Detect which cell encompasses the target text, then output its [x, y] center coordinate. 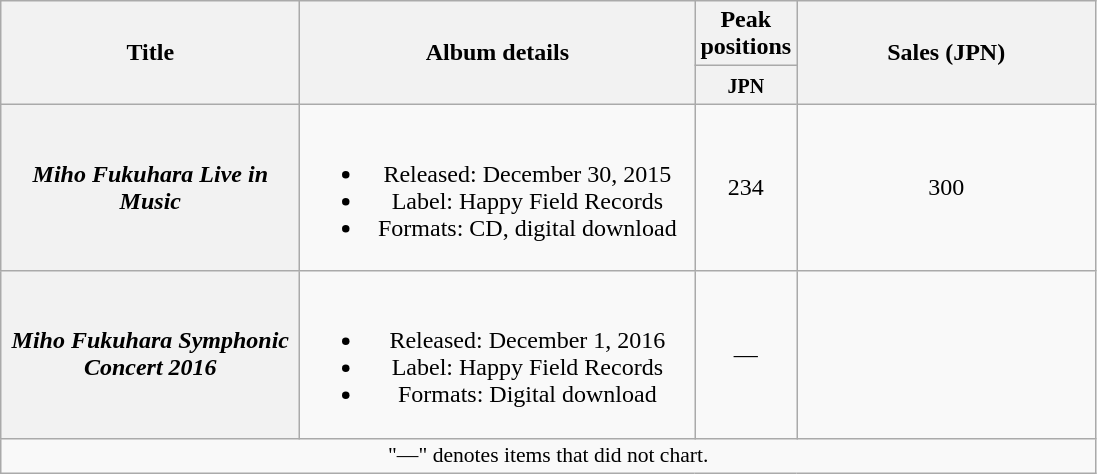
Released: December 1, 2016 Label: Happy Field RecordsFormats: Digital download [498, 354]
Sales (JPN) [946, 52]
Miho Fukuhara Live in Music [150, 188]
300 [946, 188]
JPN [746, 85]
— [746, 354]
Album details [498, 52]
Miho Fukuhara Symphonic Concert 2016 [150, 354]
Released: December 30, 2015 Label: Happy Field RecordsFormats: CD, digital download [498, 188]
234 [746, 188]
"—" denotes items that did not chart. [548, 456]
Title [150, 52]
Peak positions [746, 34]
